Scan for the cell matching the given text and deliver its [X, Y] coordinate at center. 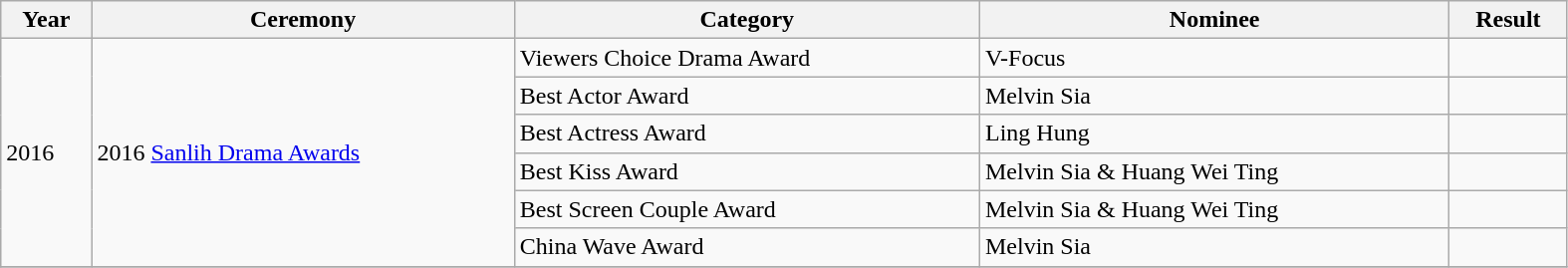
2016 Sanlih Drama Awards [303, 152]
China Wave Award [747, 247]
Ling Hung [1213, 134]
Best Actress Award [747, 134]
Category [747, 20]
2016 [46, 152]
Result [1508, 20]
V-Focus [1213, 58]
Ceremony [303, 20]
Year [46, 20]
Best Kiss Award [747, 171]
Best Screen Couple Award [747, 209]
Nominee [1213, 20]
Best Actor Award [747, 96]
Viewers Choice Drama Award [747, 58]
